Detect which cell encompasses the target text, then output its [X, Y] center coordinate. 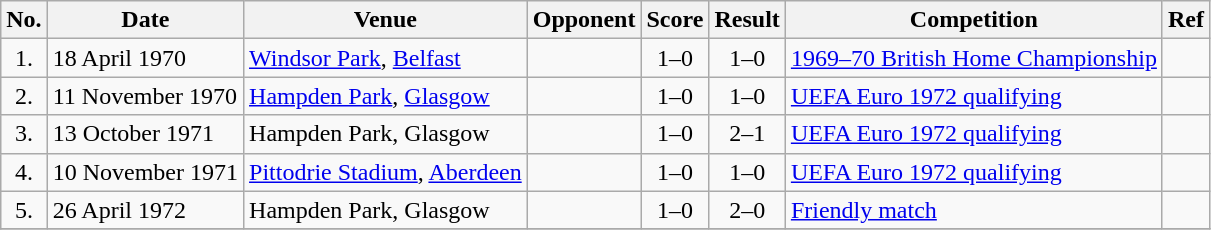
Opponent [584, 20]
3. [24, 134]
1969–70 British Home Championship [974, 58]
2. [24, 96]
2–0 [747, 210]
Date [145, 20]
26 April 1972 [145, 210]
11 November 1970 [145, 96]
No. [24, 20]
Ref [1186, 20]
Windsor Park, Belfast [386, 58]
10 November 1971 [145, 172]
Pittodrie Stadium, Aberdeen [386, 172]
Competition [974, 20]
18 April 1970 [145, 58]
Result [747, 20]
1. [24, 58]
5. [24, 210]
4. [24, 172]
13 October 1971 [145, 134]
Venue [386, 20]
Friendly match [974, 210]
2–1 [747, 134]
Score [675, 20]
